Identify which cell holds the provided text, then report its [x, y] central coordinate. 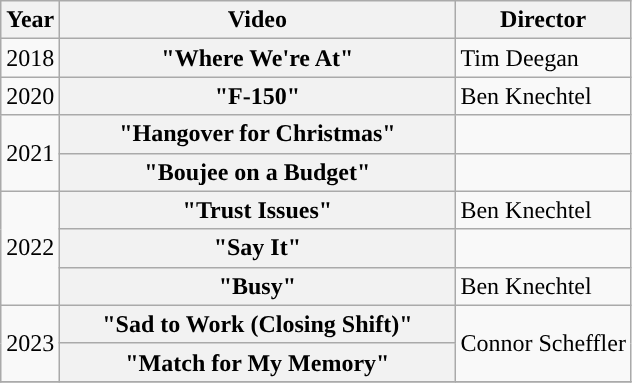
2021 [30, 153]
2022 [30, 248]
"Sad to Work (Closing Shift)" [258, 324]
Tim Deegan [544, 58]
2018 [30, 58]
Video [258, 20]
"F-150" [258, 96]
Year [30, 20]
"Say It" [258, 248]
"Trust Issues" [258, 210]
2020 [30, 96]
"Hangover for Christmas" [258, 134]
Connor Scheffler [544, 343]
"Where We're At" [258, 58]
"Boujee on a Budget" [258, 172]
"Busy" [258, 286]
Director [544, 20]
"Match for My Memory" [258, 362]
2023 [30, 343]
